Return [X, Y] of the center of cell containing provided text 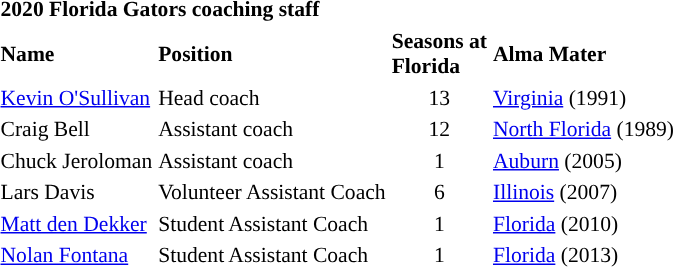
Seasons atFlorida [439, 53]
12 [439, 129]
Head coach [272, 98]
Volunteer Assistant Coach [272, 192]
13 [439, 98]
Student Assistant Coach [272, 224]
Position [272, 53]
6 [439, 192]
